Find where the given text appears and provide that cell's center as [X, Y] coordinate. 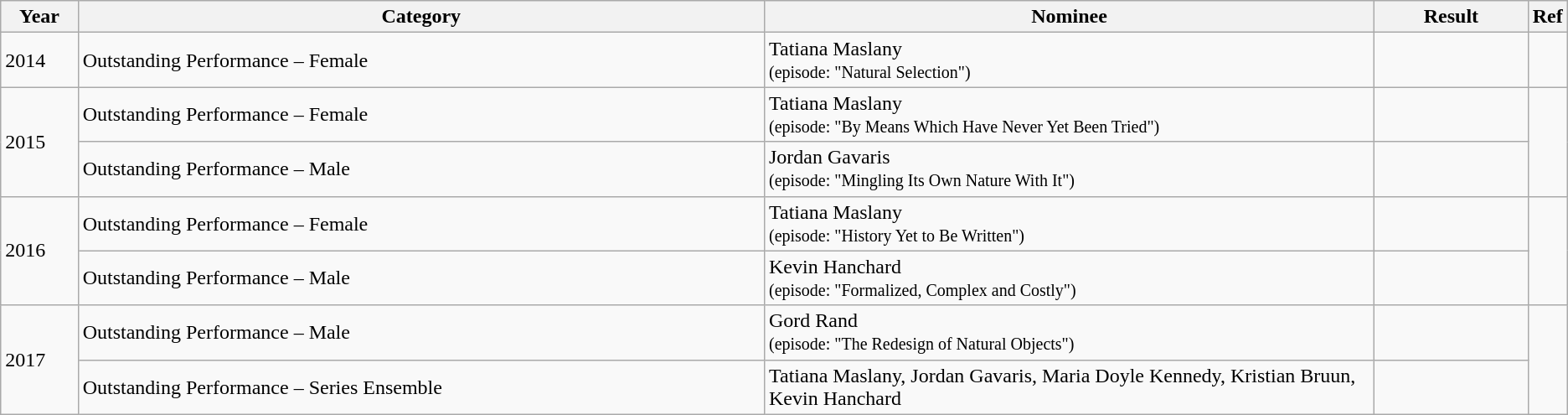
Tatiana Maslany(episode: "By Means Which Have Never Yet Been Tried") [1069, 114]
Tatiana Maslany(episode: "Natural Selection") [1069, 60]
Result [1452, 17]
Year [39, 17]
2017 [39, 360]
2014 [39, 60]
Outstanding Performance – Series Ensemble [420, 387]
Tatiana Maslany, Jordan Gavaris, Maria Doyle Kennedy, Kristian Bruun, Kevin Hanchard [1069, 387]
Gord Rand(episode: "The Redesign of Natural Objects") [1069, 332]
Category [420, 17]
Nominee [1069, 17]
Ref [1548, 17]
Jordan Gavaris(episode: "Mingling Its Own Nature With It") [1069, 169]
2016 [39, 251]
2015 [39, 142]
Kevin Hanchard(episode: "Formalized, Complex and Costly") [1069, 278]
Tatiana Maslany(episode: "History Yet to Be Written") [1069, 223]
